Extract the [X, Y] coordinate from the center of the cell holding the provided text.  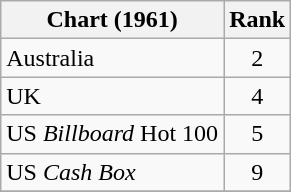
4 [258, 96]
US Cash Box [112, 172]
Australia [112, 58]
UK [112, 96]
US Billboard Hot 100 [112, 134]
Chart (1961) [112, 20]
9 [258, 172]
5 [258, 134]
2 [258, 58]
Rank [258, 20]
